Return the [x, y] coordinate for the center point of the cell that contains the specified text.  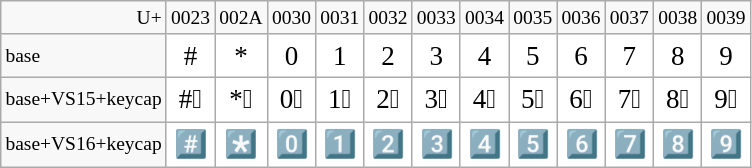
base+VS16+keycap [84, 144]
# [190, 56]
#︎⃣ [190, 100]
0035 [533, 18]
5️⃣ [533, 144]
002A [242, 18]
0033 [436, 18]
U+ [84, 18]
base [84, 56]
5 [533, 56]
2️⃣ [388, 144]
0︎⃣ [291, 100]
base+VS15+keycap [84, 100]
0 [291, 56]
#️⃣ [190, 144]
8️⃣ [677, 144]
9︎⃣ [726, 100]
4︎⃣ [484, 100]
5︎⃣ [533, 100]
7️⃣ [629, 144]
0030 [291, 18]
7 [629, 56]
6️⃣ [581, 144]
3︎⃣ [436, 100]
6 [581, 56]
*︎⃣ [242, 100]
3️⃣ [436, 144]
0️⃣ [291, 144]
0032 [388, 18]
6︎⃣ [581, 100]
4️⃣ [484, 144]
1︎⃣ [340, 100]
3 [436, 56]
0023 [190, 18]
0036 [581, 18]
8︎⃣ [677, 100]
0038 [677, 18]
0031 [340, 18]
9️⃣ [726, 144]
*️⃣ [242, 144]
2︎⃣ [388, 100]
7︎⃣ [629, 100]
1️⃣ [340, 144]
0037 [629, 18]
* [242, 56]
0039 [726, 18]
2 [388, 56]
8 [677, 56]
9 [726, 56]
1 [340, 56]
4 [484, 56]
0034 [484, 18]
